Return the [X, Y] coordinate for the center point of the cell that contains the specified text.  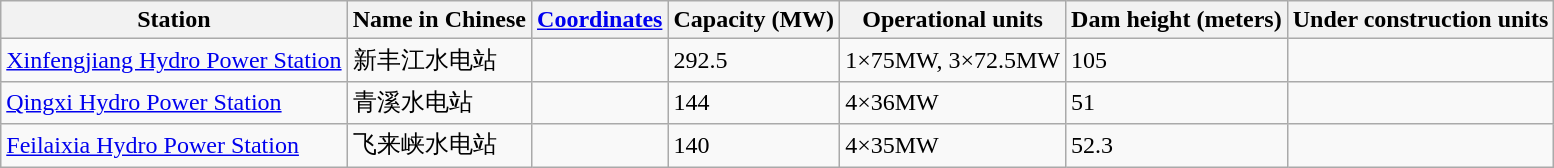
144 [754, 102]
Under construction units [1420, 20]
Capacity (MW) [754, 20]
51 [1177, 102]
飞来峡水电站 [439, 146]
Feilaixia Hydro Power Station [174, 146]
Coordinates [600, 20]
Qingxi Hydro Power Station [174, 102]
青溪水电站 [439, 102]
52.3 [1177, 146]
105 [1177, 60]
Operational units [953, 20]
Xinfengjiang Hydro Power Station [174, 60]
Dam height (meters) [1177, 20]
4×36MW [953, 102]
1×75MW, 3×72.5MW [953, 60]
Station [174, 20]
140 [754, 146]
292.5 [754, 60]
4×35MW [953, 146]
Name in Chinese [439, 20]
新丰江水电站 [439, 60]
